Pinpoint the cell where the given text exists, returning its [x, y] midpoint coordinate. 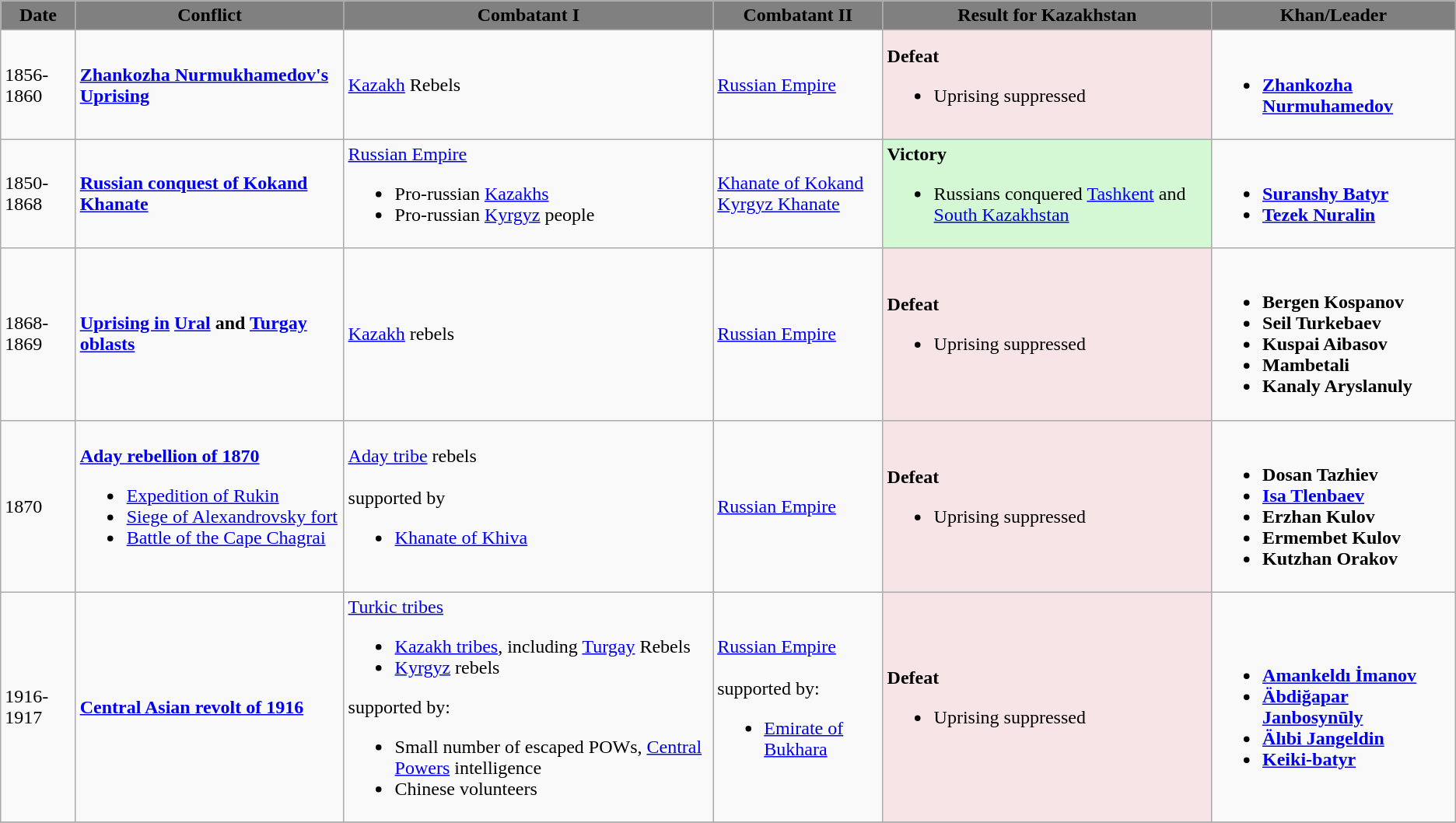
Russian conquest of Kokand Khanate [210, 194]
Combatant I [529, 16]
VictoryRussians conquered Tashkent and South Kazakhstan [1047, 194]
Aday tribe rebelssupported byKhanate of Khiva [529, 506]
Central Asian revolt of 1916 [210, 707]
Result for Kazakhstan [1047, 16]
Zhankozha Nurmuhamedov [1334, 85]
1856-1860 [38, 85]
Bergen KospanovSeil TurkebaevKuspai AibasovMambetaliKanaly Aryslanuly [1334, 334]
Russian EmpirePro-russian KazakhsPro-russian Kyrgyz people [529, 194]
Zhankozha Nurmukhamedov's Uprising [210, 85]
Khanate of KokandKyrgyz Khanate [798, 194]
1870 [38, 506]
1850-1868 [38, 194]
Kazakh rebels [529, 334]
Combatant II [798, 16]
1868-1869 [38, 334]
1916-1917 [38, 707]
Amankeldı İmanovÄbdiğapar JanbosynūlyÄlıbi JangeldinKeiki-batyr [1334, 707]
Conflict [210, 16]
Russian Empiresupported by: Emirate of Bukhara [798, 707]
Kazakh Rebels [529, 85]
Date [38, 16]
Khan/Leader [1334, 16]
Dosan TazhievIsa TlenbaevErzhan KulovErmembet KulovKutzhan Orakov [1334, 506]
Uprising in Ural and Turgay oblasts [210, 334]
Aday rebellion of 1870Expedition of RukinSiege of Alexandrovsky fortBattle of the Cape Chagrai [210, 506]
Suranshy BatyrTezek Nuralin [1334, 194]
